Return (X, Y) of the center of cell containing provided text 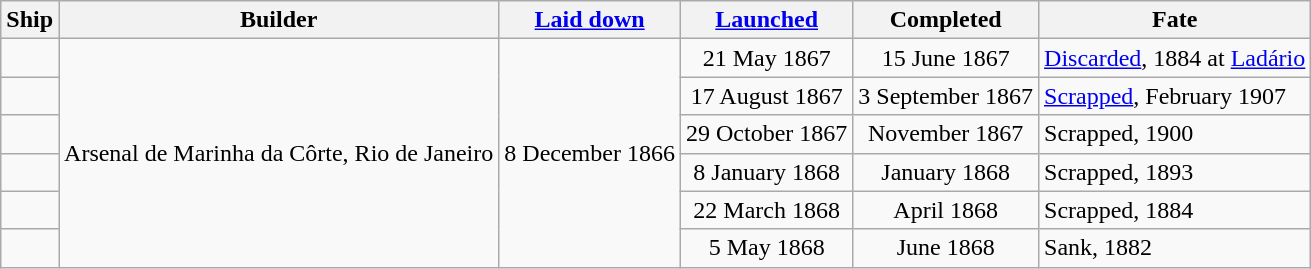
Discarded, 1884 at Ladário (1175, 58)
November 1867 (946, 134)
15 June 1867 (946, 58)
17 August 1867 (766, 96)
5 May 1868 (766, 248)
Launched (766, 20)
3 September 1867 (946, 96)
29 October 1867 (766, 134)
January 1868 (946, 172)
Fate (1175, 20)
Laid down (590, 20)
22 March 1868 (766, 210)
Ship (30, 20)
Scrapped, February 1907 (1175, 96)
Scrapped, 1893 (1175, 172)
Scrapped, 1900 (1175, 134)
8 December 1866 (590, 153)
Completed (946, 20)
Scrapped, 1884 (1175, 210)
Arsenal de Marinha da Côrte, Rio de Janeiro (279, 153)
8 January 1868 (766, 172)
Sank, 1882 (1175, 248)
April 1868 (946, 210)
21 May 1867 (766, 58)
Builder (279, 20)
June 1868 (946, 248)
